Scan for the cell matching the given text and deliver its (x, y) coordinate at center. 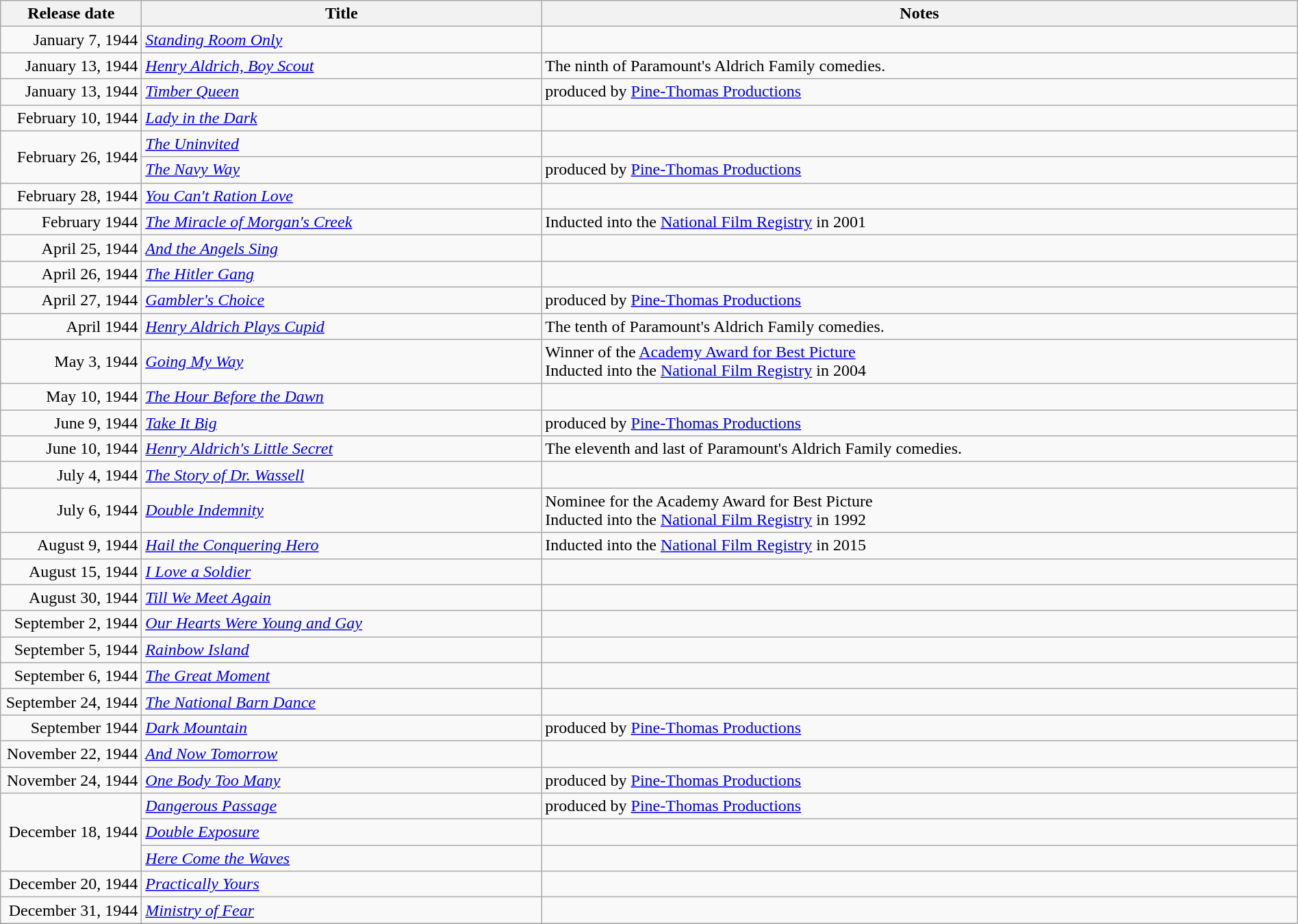
Going My Way (342, 361)
September 5, 1944 (71, 650)
The National Barn Dance (342, 702)
September 6, 1944 (71, 676)
The ninth of Paramount's Aldrich Family comedies. (920, 66)
The Miracle of Morgan's Creek (342, 222)
February 1944 (71, 222)
Double Exposure (342, 832)
February 28, 1944 (71, 196)
November 24, 1944 (71, 780)
Notes (920, 14)
February 10, 1944 (71, 118)
December 18, 1944 (71, 832)
September 2, 1944 (71, 624)
September 1944 (71, 728)
You Can't Ration Love (342, 196)
Take It Big (342, 423)
Timber Queen (342, 92)
June 10, 1944 (71, 449)
The Story of Dr. Wassell (342, 475)
April 25, 1944 (71, 248)
June 9, 1944 (71, 423)
Our Hearts Were Young and Gay (342, 624)
Gambler's Choice (342, 300)
Here Come the Waves (342, 858)
Henry Aldrich Plays Cupid (342, 326)
The Hour Before the Dawn (342, 397)
February 26, 1944 (71, 157)
The Uninvited (342, 144)
The Great Moment (342, 676)
May 10, 1944 (71, 397)
Hail the Conquering Hero (342, 546)
The eleventh and last of Paramount's Aldrich Family comedies. (920, 449)
Dangerous Passage (342, 806)
November 22, 1944 (71, 754)
December 31, 1944 (71, 910)
April 26, 1944 (71, 274)
Inducted into the National Film Registry in 2001 (920, 222)
Till We Meet Again (342, 598)
Henry Aldrich, Boy Scout (342, 66)
July 6, 1944 (71, 511)
Dark Mountain (342, 728)
August 15, 1944 (71, 572)
July 4, 1944 (71, 475)
September 24, 1944 (71, 702)
Rainbow Island (342, 650)
May 3, 1944 (71, 361)
The Navy Way (342, 170)
April 27, 1944 (71, 300)
Winner of the Academy Award for Best PictureInducted into the National Film Registry in 2004 (920, 361)
Henry Aldrich's Little Secret (342, 449)
The Hitler Gang (342, 274)
April 1944 (71, 326)
Ministry of Fear (342, 910)
And Now Tomorrow (342, 754)
December 20, 1944 (71, 884)
Release date (71, 14)
I Love a Soldier (342, 572)
August 9, 1944 (71, 546)
Double Indemnity (342, 511)
And the Angels Sing (342, 248)
The tenth of Paramount's Aldrich Family comedies. (920, 326)
January 7, 1944 (71, 40)
Lady in the Dark (342, 118)
August 30, 1944 (71, 598)
Nominee for the Academy Award for Best PictureInducted into the National Film Registry in 1992 (920, 511)
Standing Room Only (342, 40)
Inducted into the National Film Registry in 2015 (920, 546)
Title (342, 14)
One Body Too Many (342, 780)
Practically Yours (342, 884)
